Locate the cell with the specified text and output its (X, Y) center coordinate. 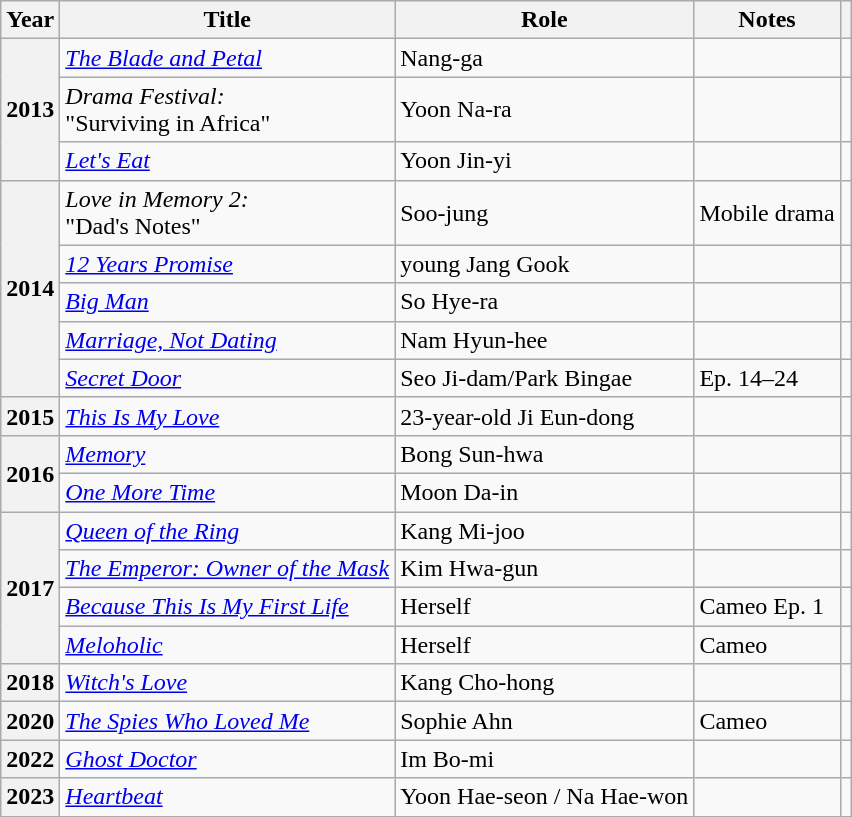
Mobile drama (767, 212)
Memory (228, 454)
The Blade and Petal (228, 58)
2013 (30, 110)
Witch's Love (228, 683)
So Hye-ra (544, 302)
Sophie Ahn (544, 721)
Kang Mi-joo (544, 531)
2023 (30, 797)
Cameo Ep. 1 (767, 607)
Role (544, 20)
Love in Memory 2:"Dad's Notes" (228, 212)
This Is My Love (228, 416)
Title (228, 20)
Yoon Na-ra (544, 110)
Drama Festival:"Surviving in Africa" (228, 110)
Because This Is My First Life (228, 607)
Soo-jung (544, 212)
Secret Door (228, 378)
Let's Eat (228, 161)
The Emperor: Owner of the Mask (228, 569)
2018 (30, 683)
Kim Hwa-gun (544, 569)
Moon Da-in (544, 492)
Heartbeat (228, 797)
Big Man (228, 302)
Marriage, Not Dating (228, 340)
Yoon Jin-yi (544, 161)
2014 (30, 288)
Year (30, 20)
2022 (30, 759)
Notes (767, 20)
Yoon Hae-seon / Na Hae-won (544, 797)
2020 (30, 721)
2015 (30, 416)
Bong Sun-hwa (544, 454)
One More Time (228, 492)
Ghost Doctor (228, 759)
The Spies Who Loved Me (228, 721)
Ep. 14–24 (767, 378)
2017 (30, 588)
Meloholic (228, 645)
Seo Ji-dam/Park Bingae (544, 378)
2016 (30, 473)
Nam Hyun-hee (544, 340)
Im Bo-mi (544, 759)
Kang Cho-hong (544, 683)
23-year-old Ji Eun-dong (544, 416)
young Jang Gook (544, 264)
Nang-ga (544, 58)
12 Years Promise (228, 264)
Queen of the Ring (228, 531)
